Locate the cell with the specified text and output its (X, Y) center coordinate. 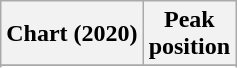
Chart (2020) (72, 34)
Peakposition (189, 34)
